Return the (X, Y) coordinate for the center point of the cell that contains the specified text.  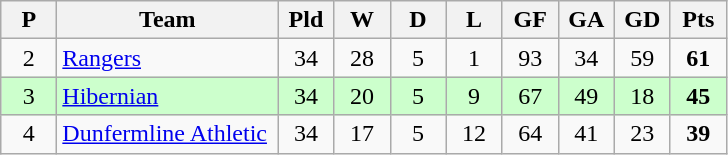
Rangers (168, 58)
L (474, 20)
39 (698, 134)
W (362, 20)
Team (168, 20)
49 (586, 96)
Pld (306, 20)
GA (586, 20)
64 (530, 134)
23 (642, 134)
20 (362, 96)
1 (474, 58)
4 (29, 134)
28 (362, 58)
59 (642, 58)
45 (698, 96)
Dunfermline Athletic (168, 134)
93 (530, 58)
P (29, 20)
12 (474, 134)
Hibernian (168, 96)
3 (29, 96)
18 (642, 96)
GD (642, 20)
2 (29, 58)
41 (586, 134)
D (418, 20)
67 (530, 96)
Pts (698, 20)
61 (698, 58)
9 (474, 96)
17 (362, 134)
GF (530, 20)
